Return the [x, y] coordinate for the center point of the cell that contains the specified text.  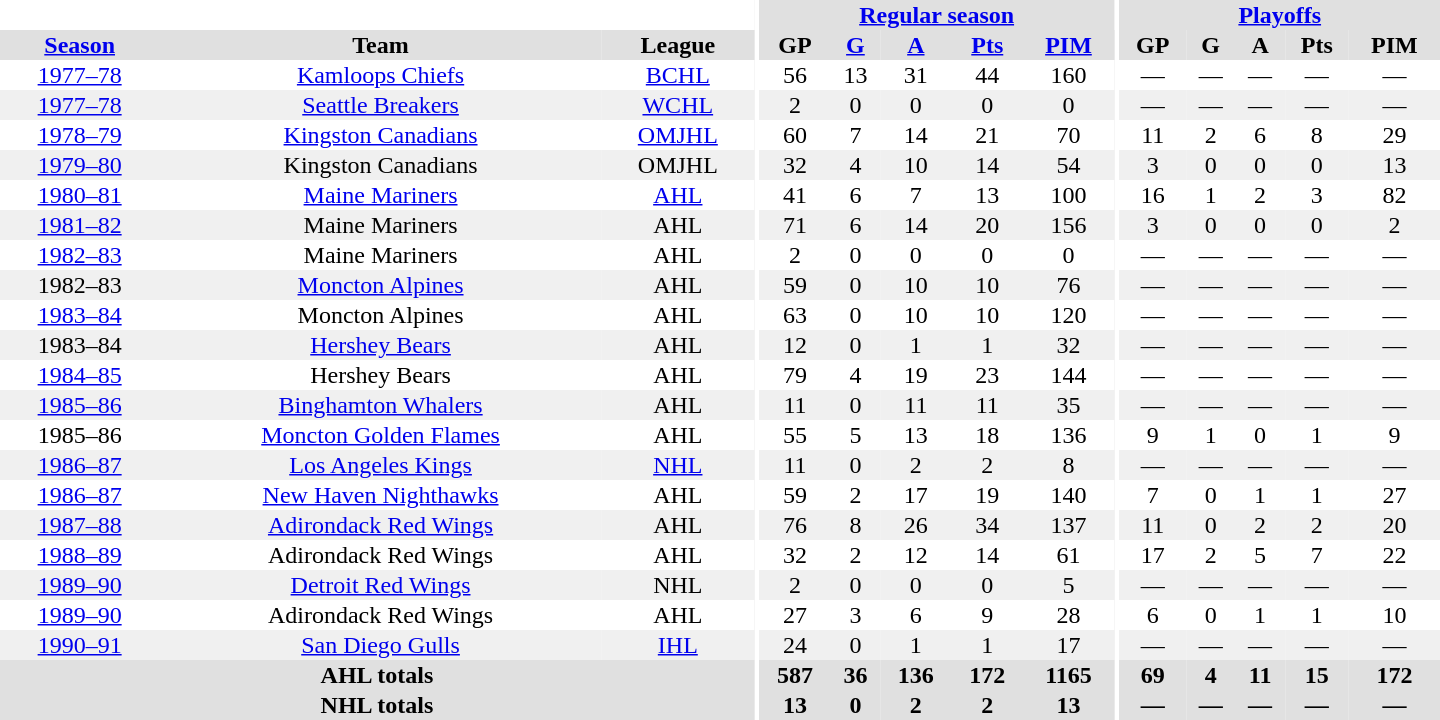
137 [1068, 525]
San Diego Gulls [380, 645]
44 [988, 75]
79 [794, 375]
140 [1068, 495]
31 [916, 75]
1987–88 [80, 525]
Season [80, 45]
144 [1068, 375]
21 [988, 135]
1979–80 [80, 165]
23 [988, 375]
69 [1152, 675]
41 [794, 195]
1978–79 [80, 135]
New Haven Nighthawks [380, 495]
55 [794, 435]
120 [1068, 315]
1990–91 [80, 645]
56 [794, 75]
35 [1068, 405]
70 [1068, 135]
29 [1394, 135]
League [678, 45]
100 [1068, 195]
Kamloops Chiefs [380, 75]
22 [1394, 555]
61 [1068, 555]
Moncton Golden Flames [380, 435]
82 [1394, 195]
71 [794, 225]
Los Angeles Kings [380, 465]
Team [380, 45]
54 [1068, 165]
63 [794, 315]
156 [1068, 225]
WCHL [678, 105]
36 [856, 675]
1988–89 [80, 555]
Playoffs [1280, 15]
28 [1068, 615]
1165 [1068, 675]
1984–85 [80, 375]
IHL [678, 645]
AHL totals [377, 675]
15 [1317, 675]
16 [1152, 195]
34 [988, 525]
26 [916, 525]
Detroit Red Wings [380, 585]
24 [794, 645]
Seattle Breakers [380, 105]
NHL totals [377, 705]
1980–81 [80, 195]
587 [794, 675]
Regular season [936, 15]
160 [1068, 75]
18 [988, 435]
1981–82 [80, 225]
60 [794, 135]
BCHL [678, 75]
Binghamton Whalers [380, 405]
